Detect which cell encompasses the target text, then output its (X, Y) center coordinate. 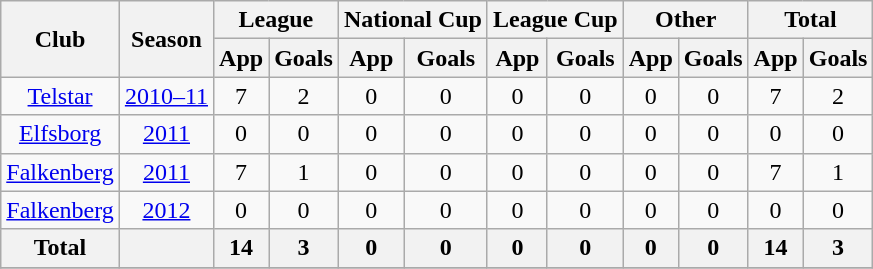
Season (166, 39)
2010–11 (166, 96)
League (276, 20)
Elfsborg (60, 134)
National Cup (412, 20)
Telstar (60, 96)
2012 (166, 210)
League Cup (555, 20)
Other (686, 20)
Club (60, 39)
